Scan for the cell matching the given text and deliver its (X, Y) coordinate at center. 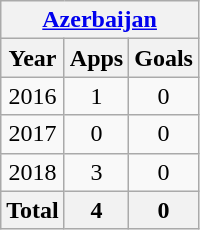
2017 (33, 134)
Azerbaijan (100, 20)
Year (33, 58)
1 (96, 96)
4 (96, 210)
2016 (33, 96)
Apps (96, 58)
Total (33, 210)
3 (96, 172)
Goals (164, 58)
2018 (33, 172)
